Provide the (X, Y) coordinate of the cell's center where the given text is located.  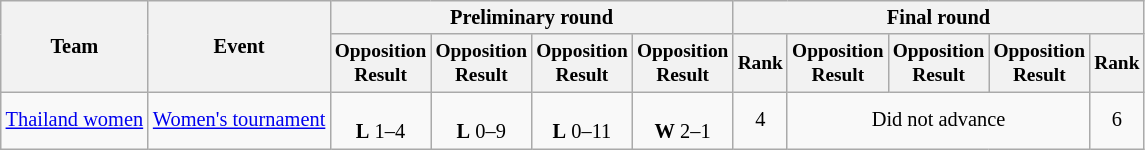
L 1–4 (380, 120)
Women's tournament (239, 120)
4 (760, 120)
L 0–9 (482, 120)
Final round (938, 17)
L 0–11 (582, 120)
6 (1117, 120)
Did not advance (938, 120)
Team (74, 46)
Thailand women (74, 120)
Event (239, 46)
Preliminary round (532, 17)
W 2–1 (682, 120)
